Locate the cell with the specified text and output its (x, y) center coordinate. 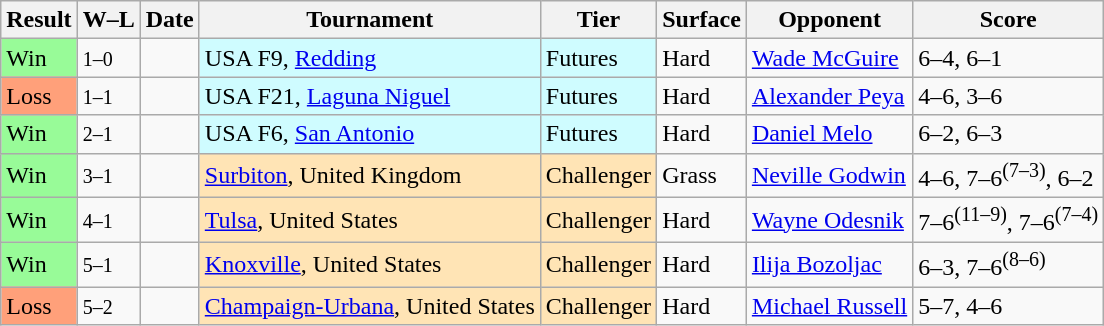
Opponent (829, 20)
Surface (702, 20)
Champaign-Urbana, United States (370, 306)
Michael Russell (829, 306)
Date (170, 20)
USA F21, Laguna Niguel (370, 96)
4–6, 3–6 (1008, 96)
6–2, 6–3 (1008, 134)
Wayne Odesnik (829, 220)
Result (39, 20)
3–1 (108, 176)
Knoxville, United States (370, 264)
4–6, 7–6(7–3), 6–2 (1008, 176)
Ilija Bozoljac (829, 264)
7–6(11–9), 7–6(7–4) (1008, 220)
5–2 (108, 306)
5–1 (108, 264)
Tier (598, 20)
1–1 (108, 96)
W–L (108, 20)
Score (1008, 20)
Tournament (370, 20)
6–4, 6–1 (1008, 58)
5–7, 4–6 (1008, 306)
Daniel Melo (829, 134)
4–1 (108, 220)
Wade McGuire (829, 58)
Tulsa, United States (370, 220)
Grass (702, 176)
6–3, 7–6(8–6) (1008, 264)
1–0 (108, 58)
USA F6, San Antonio (370, 134)
USA F9, Redding (370, 58)
Alexander Peya (829, 96)
2–1 (108, 134)
Surbiton, United Kingdom (370, 176)
Neville Godwin (829, 176)
